Find where the given text appears and provide that cell's center as [X, Y] coordinate. 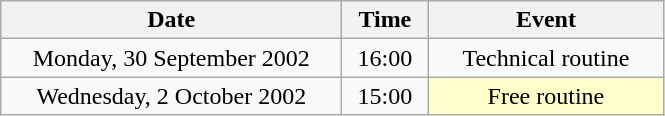
Date [172, 20]
Time [385, 20]
Technical routine [546, 58]
Wednesday, 2 October 2002 [172, 96]
15:00 [385, 96]
Free routine [546, 96]
16:00 [385, 58]
Monday, 30 September 2002 [172, 58]
Event [546, 20]
